Return [X, Y] of the center of cell containing provided text 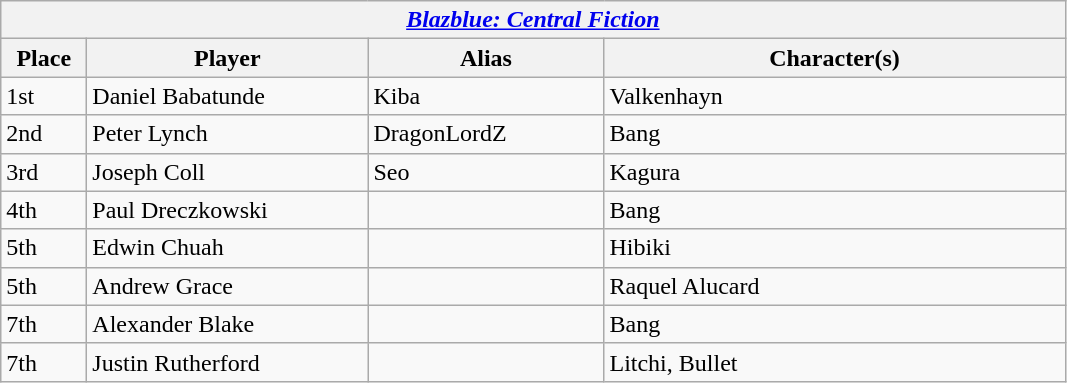
Player [228, 58]
Paul Dreczkowski [228, 210]
Alias [486, 58]
Seo [486, 172]
Raquel Alucard [834, 286]
Peter Lynch [228, 134]
Joseph Coll [228, 172]
3rd [44, 172]
Andrew Grace [228, 286]
Place [44, 58]
Justin Rutherford [228, 362]
DragonLordZ [486, 134]
Hibiki [834, 248]
1st [44, 96]
Kiba [486, 96]
Blazblue: Central Fiction [533, 20]
Daniel Babatunde [228, 96]
Alexander Blake [228, 324]
Litchi, Bullet [834, 362]
Character(s) [834, 58]
2nd [44, 134]
Edwin Chuah [228, 248]
Kagura [834, 172]
Valkenhayn [834, 96]
4th [44, 210]
